Search for the cell housing the specified text and yield its (X, Y) center coordinate. 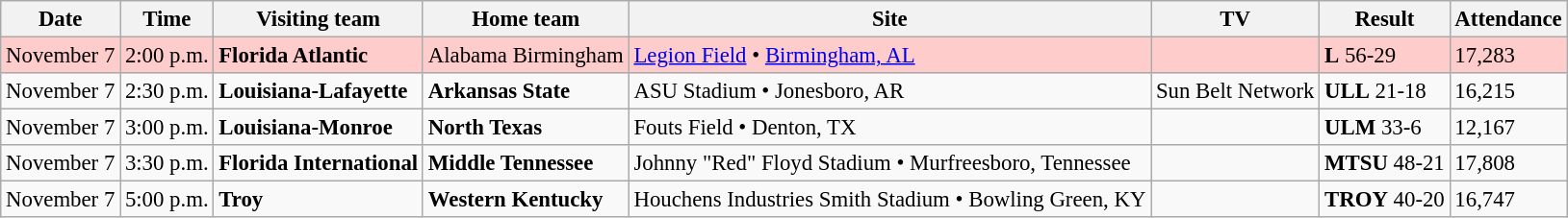
MTSU 48-21 (1384, 163)
5:00 p.m. (167, 200)
17,283 (1508, 56)
Time (167, 19)
Attendance (1508, 19)
16,215 (1508, 91)
North Texas (526, 128)
Florida Atlantic (319, 56)
Home team (526, 19)
Western Kentucky (526, 200)
16,747 (1508, 200)
Troy (319, 200)
Site (889, 19)
Date (61, 19)
Legion Field • Birmingham, AL (889, 56)
ULL 21-18 (1384, 91)
Result (1384, 19)
3:30 p.m. (167, 163)
12,167 (1508, 128)
2:30 p.m. (167, 91)
Visiting team (319, 19)
ASU Stadium • Jonesboro, AR (889, 91)
ULM 33-6 (1384, 128)
17,808 (1508, 163)
Alabama Birmingham (526, 56)
Louisiana-Lafayette (319, 91)
2:00 p.m. (167, 56)
3:00 p.m. (167, 128)
Houchens Industries Smith Stadium • Bowling Green, KY (889, 200)
L 56-29 (1384, 56)
Arkansas State (526, 91)
Louisiana-Monroe (319, 128)
TROY 40-20 (1384, 200)
Sun Belt Network (1236, 91)
Florida International (319, 163)
Johnny "Red" Floyd Stadium • Murfreesboro, Tennessee (889, 163)
Fouts Field • Denton, TX (889, 128)
TV (1236, 19)
Middle Tennessee (526, 163)
